Identify which cell holds the provided text, then report its [X, Y] central coordinate. 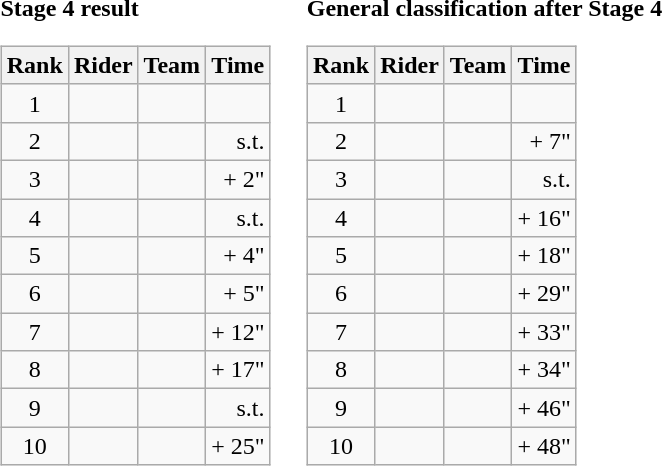
+ 12" [238, 332]
+ 17" [238, 370]
+ 46" [544, 408]
+ 4" [238, 256]
+ 18" [544, 256]
+ 25" [238, 446]
+ 5" [238, 294]
+ 7" [544, 141]
+ 33" [544, 332]
+ 48" [544, 446]
+ 16" [544, 217]
+ 2" [238, 179]
+ 29" [544, 294]
+ 34" [544, 370]
